Find where the given text appears and provide that cell's center as [X, Y] coordinate. 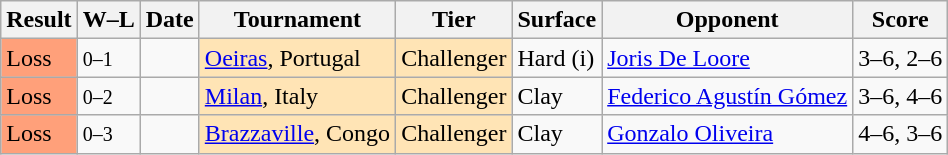
Oeiras, Portugal [297, 58]
W–L [108, 20]
Tier [454, 20]
0–3 [108, 134]
Joris De Loore [728, 58]
Federico Agustín Gómez [728, 96]
0–2 [108, 96]
Tournament [297, 20]
Brazzaville, Congo [297, 134]
Gonzalo Oliveira [728, 134]
Result [39, 20]
Score [900, 20]
Opponent [728, 20]
4–6, 3–6 [900, 134]
Date [170, 20]
Milan, Italy [297, 96]
Surface [557, 20]
0–1 [108, 58]
Hard (i) [557, 58]
3–6, 4–6 [900, 96]
3–6, 2–6 [900, 58]
